Pinpoint the cell where the given text exists, returning its [X, Y] midpoint coordinate. 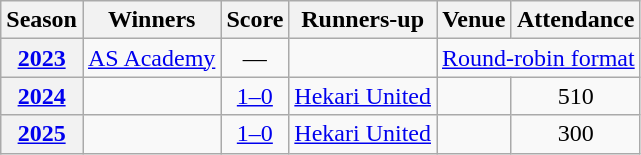
— [255, 58]
Runners-up [363, 20]
2025 [42, 134]
Season [42, 20]
Score [255, 20]
300 [576, 134]
Winners [151, 20]
AS Academy [151, 58]
Attendance [576, 20]
Venue [474, 20]
510 [576, 96]
2024 [42, 96]
Round-robin format [538, 58]
2023 [42, 58]
